Find where the given text appears and provide that cell's center as (X, Y) coordinate. 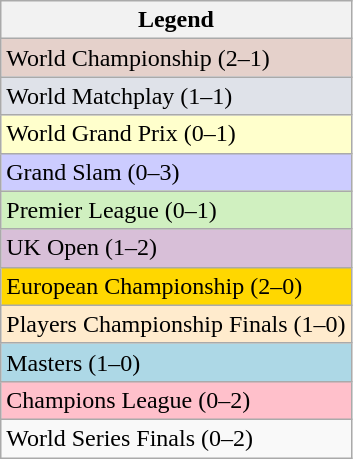
Premier League (0–1) (176, 210)
Legend (176, 20)
UK Open (1–2) (176, 248)
World Grand Prix (0–1) (176, 134)
European Championship (2–0) (176, 286)
World Championship (2–1) (176, 58)
Grand Slam (0–3) (176, 172)
World Matchplay (1–1) (176, 96)
Champions League (0–2) (176, 400)
Masters (1–0) (176, 362)
Players Championship Finals (1–0) (176, 324)
World Series Finals (0–2) (176, 438)
